Find where the given text appears and provide that cell's center as [X, Y] coordinate. 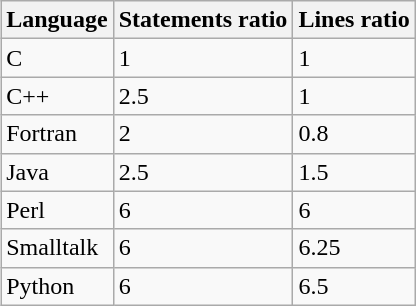
Language [57, 20]
Statements ratio [203, 20]
C [57, 58]
Fortran [57, 134]
Smalltalk [57, 248]
Perl [57, 210]
1.5 [354, 172]
6.25 [354, 248]
Lines ratio [354, 20]
Python [57, 286]
6.5 [354, 286]
C++ [57, 96]
0.8 [354, 134]
2 [203, 134]
Java [57, 172]
